For the text-containing cell, return its midpoint in (x, y) coordinate format. 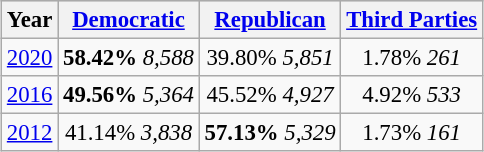
Republican (270, 20)
Year (30, 20)
2016 (30, 95)
41.14% 3,838 (129, 133)
4.92% 533 (412, 95)
2020 (30, 58)
Democratic (129, 20)
39.80% 5,851 (270, 58)
45.52% 4,927 (270, 95)
2012 (30, 133)
1.78% 261 (412, 58)
Third Parties (412, 20)
1.73% 161 (412, 133)
58.42% 8,588 (129, 58)
57.13% 5,329 (270, 133)
49.56% 5,364 (129, 95)
